For the text-containing cell, return its midpoint in (x, y) coordinate format. 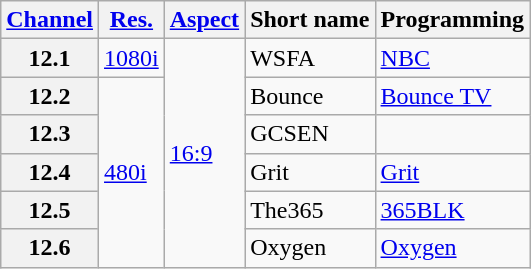
Aspect (204, 20)
Res. (132, 20)
The365 (310, 210)
12.5 (50, 210)
Short name (310, 20)
Programming (452, 20)
365BLK (452, 210)
12.2 (50, 96)
12.4 (50, 172)
1080i (132, 58)
12.3 (50, 134)
16:9 (204, 153)
12.6 (50, 248)
Bounce (310, 96)
480i (132, 172)
12.1 (50, 58)
Channel (50, 20)
Bounce TV (452, 96)
GCSEN (310, 134)
NBC (452, 58)
WSFA (310, 58)
